For the text-containing cell, return its midpoint in [x, y] coordinate format. 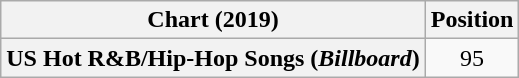
Position [472, 20]
US Hot R&B/Hip-Hop Songs (Billboard) [213, 58]
95 [472, 58]
Chart (2019) [213, 20]
